From the cell containing the given text, extract its center point as [X, Y] coordinate. 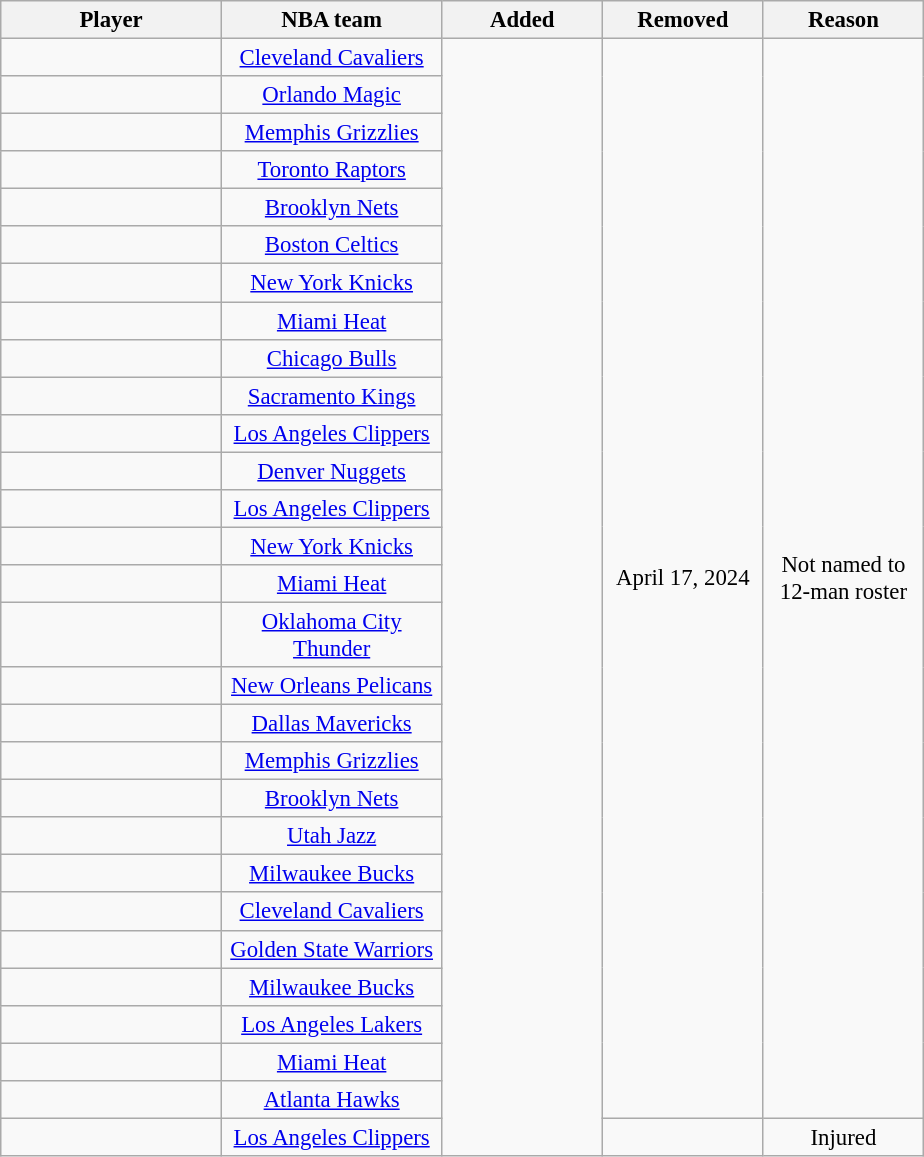
Dallas Mavericks [332, 724]
Toronto Raptors [332, 170]
Reason [844, 20]
Utah Jazz [332, 836]
Removed [684, 20]
Oklahoma City Thunder [332, 634]
April 17, 2024 [684, 579]
Chicago Bulls [332, 358]
Player [112, 20]
Injured [844, 1137]
Sacramento Kings [332, 396]
Los Angeles Lakers [332, 1024]
Denver Nuggets [332, 471]
Golden State Warriors [332, 949]
New Orleans Pelicans [332, 686]
Atlanta Hawks [332, 1100]
Boston Celtics [332, 245]
Added [522, 20]
NBA team [332, 20]
Not named to 12-man roster [844, 579]
Orlando Magic [332, 95]
